Scan for the cell matching the given text and deliver its (x, y) coordinate at center. 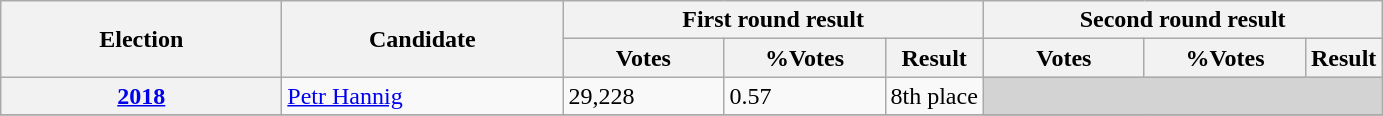
Candidate (422, 39)
Petr Hannig (422, 96)
Election (142, 39)
8th place (934, 96)
29,228 (644, 96)
Second round result (1182, 20)
0.57 (804, 96)
First round result (773, 20)
2018 (142, 96)
